Capture the cell that displays the provided text and extract its [X, Y] central coordinate. 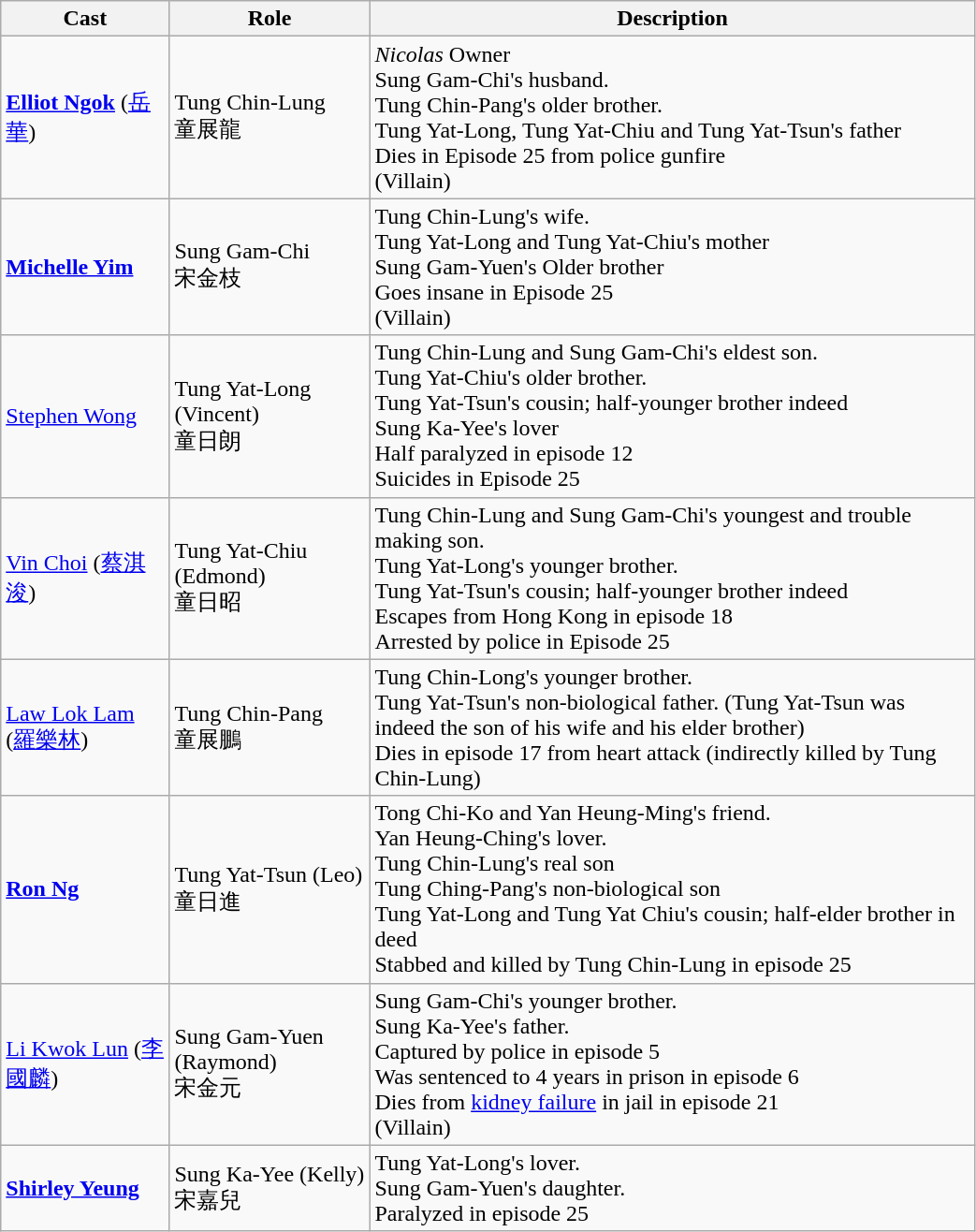
Sung Gam-Yuen (Raymond) 宋金元 [269, 1063]
Law Lok Lam (羅樂林) [85, 727]
Tung Chin-Lung 童展龍 [269, 118]
Role [269, 19]
Tung Chin-Pang 童展鵬 [269, 727]
Vin Choi (蔡淇浚) [85, 579]
Elliot Ngok (岳華) [85, 118]
Tung Yat-Tsun (Leo) 童日進 [269, 889]
Tung Yat-Long (Vincent) 童日朗 [269, 416]
Stephen Wong [85, 416]
Michelle Yim [85, 267]
Sung Ka-Yee (Kelly) 宋嘉兒 [269, 1188]
Li Kwok Lun (李國麟) [85, 1063]
Tung Chin-Lung's wife. Tung Yat-Long and Tung Yat-Chiu's mother Sung Gam-Yuen's Older brotherGoes insane in Episode 25 (Villain) [672, 267]
Sung Gam-Chi 宋金枝 [269, 267]
Ron Ng [85, 889]
Shirley Yeung [85, 1188]
Description [672, 19]
Cast [85, 19]
Tung Yat-Chiu (Edmond) 童日昭 [269, 579]
Tung Yat-Long's lover. Sung Gam-Yuen's daughter. Paralyzed in episode 25 [672, 1188]
